Return [x, y] of the center of cell containing provided text 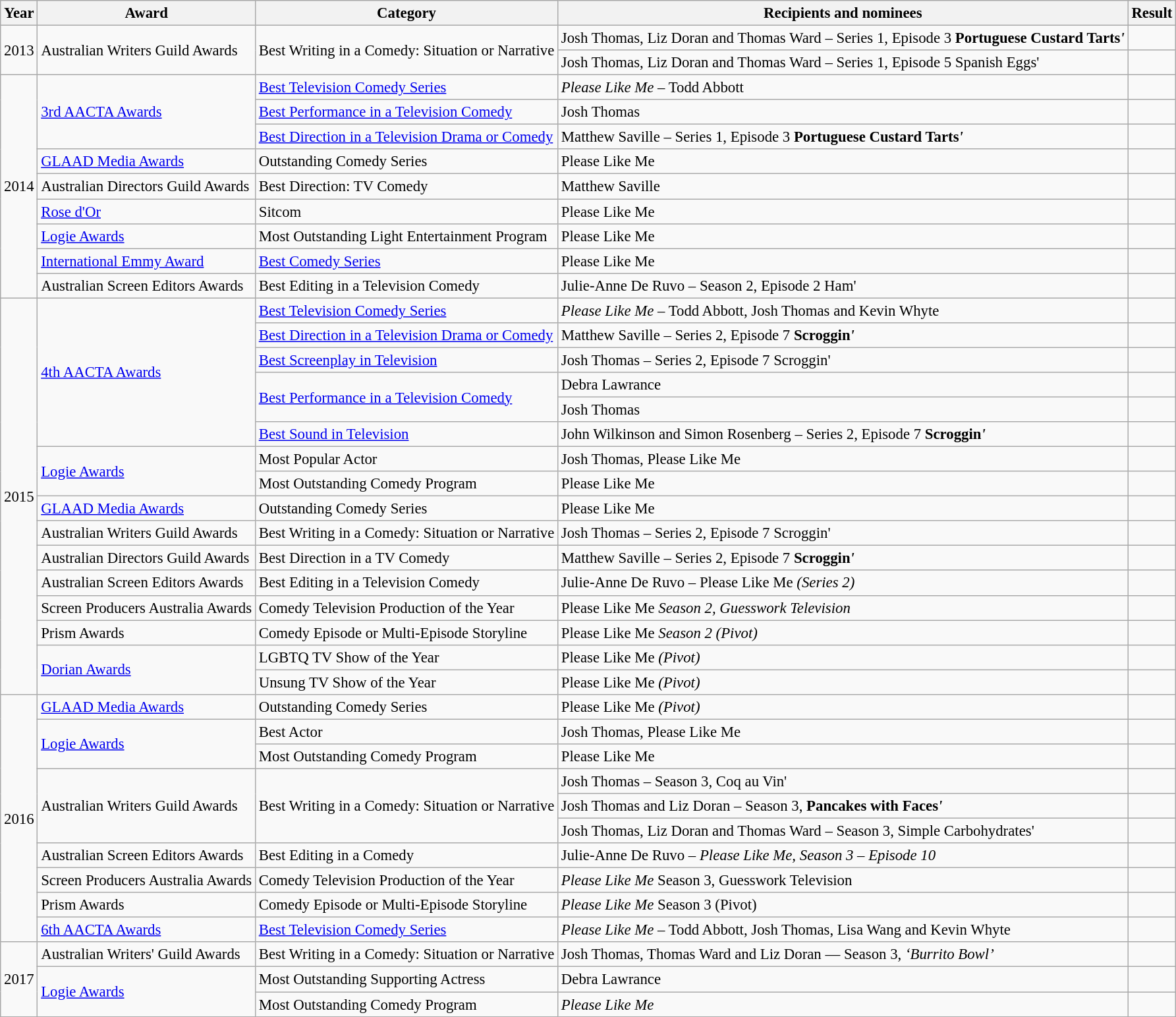
LGBTQ TV Show of the Year [406, 657]
Josh Thomas and Liz Doran – Season 3, Pancakes with Faces' [843, 806]
Dorian Awards [146, 670]
Most Outstanding Supporting Actress [406, 979]
Recipients and nominees [843, 13]
Josh Thomas, Liz Doran and Thomas Ward – Series 1, Episode 3 Portuguese Custard Tarts' [843, 38]
Please Like Me Season 2, Guesswork Television [843, 608]
Award [146, 13]
Best Direction in a TV Comedy [406, 558]
Please Like Me Season 3 (Pivot) [843, 905]
Josh Thomas, Liz Doran and Thomas Ward – Series 1, Episode 5 Spanish Eggs' [843, 63]
Unsung TV Show of the Year [406, 682]
Best Editing in a Comedy [406, 856]
Matthew Saville – Series 1, Episode 3 Portuguese Custard Tarts' [843, 137]
Best Sound in Television [406, 434]
Josh Thomas – Season 3, Coq au Vin' [843, 781]
Matthew Saville [843, 187]
Josh Thomas, Liz Doran and Thomas Ward – Season 3, Simple Carbohydrates' [843, 831]
Best Screenplay in Television [406, 360]
Most Outstanding Light Entertainment Program [406, 236]
4th AACTA Awards [146, 372]
Julie-Anne De Ruvo – Season 2, Episode 2 Ham' [843, 285]
Year [19, 13]
2017 [19, 979]
John Wilkinson and Simon Rosenberg – Series 2, Episode 7 Scroggin' [843, 434]
6th AACTA Awards [146, 930]
Best Direction: TV Comedy [406, 187]
Sitcom [406, 212]
Most Popular Actor [406, 459]
Josh Thomas, Thomas Ward and Liz Doran — Season 3, ‘Burrito Bowl’ [843, 955]
3rd AACTA Awards [146, 112]
2013 [19, 50]
Australian Writers' Guild Awards [146, 955]
Result [1152, 13]
Category [406, 13]
Julie-Anne De Ruvo – Please Like Me (Series 2) [843, 583]
Please Like Me – Todd Abbott [843, 88]
Please Like Me – Todd Abbott, Josh Thomas, Lisa Wang and Kevin Whyte [843, 930]
Please Like Me Season 3, Guesswork Television [843, 881]
2015 [19, 496]
Julie-Anne De Ruvo – Please Like Me, Season 3 – Episode 10 [843, 856]
International Emmy Award [146, 261]
2016 [19, 819]
Please Like Me – Todd Abbott, Josh Thomas and Kevin Whyte [843, 310]
Rose d'Or [146, 212]
2014 [19, 187]
Please Like Me Season 2 (Pivot) [843, 633]
Best Comedy Series [406, 261]
Best Actor [406, 732]
